Determine the (X, Y) coordinate at the center of the cell enclosing the given text.  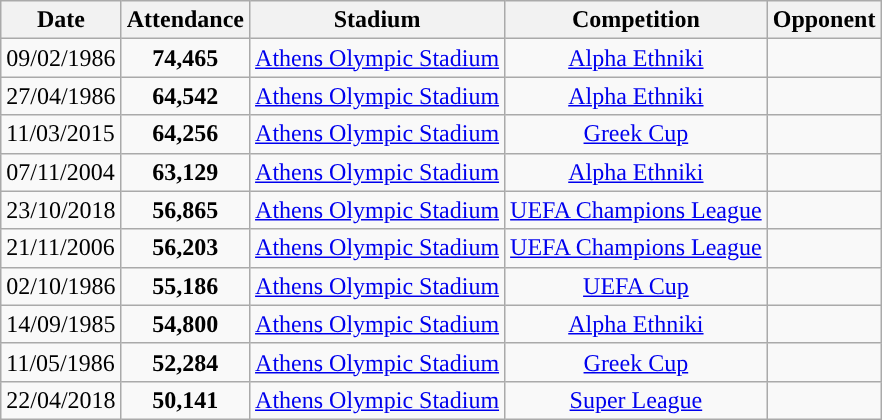
54,800 (185, 324)
Super League (636, 400)
07/11/2004 (61, 172)
55,186 (185, 286)
02/10/1986 (61, 286)
UEFA Cup (636, 286)
23/10/2018 (61, 210)
64,256 (185, 134)
52,284 (185, 362)
11/03/2015 (61, 134)
64,542 (185, 96)
Date (61, 20)
Competition (636, 20)
Opponent (824, 20)
27/04/1986 (61, 96)
Attendance (185, 20)
14/09/1985 (61, 324)
50,141 (185, 400)
22/04/2018 (61, 400)
56,203 (185, 248)
63,129 (185, 172)
09/02/1986 (61, 58)
11/05/1986 (61, 362)
56,865 (185, 210)
Stadium (378, 20)
74,465 (185, 58)
21/11/2006 (61, 248)
